Scan for the cell matching the given text and deliver its (x, y) coordinate at center. 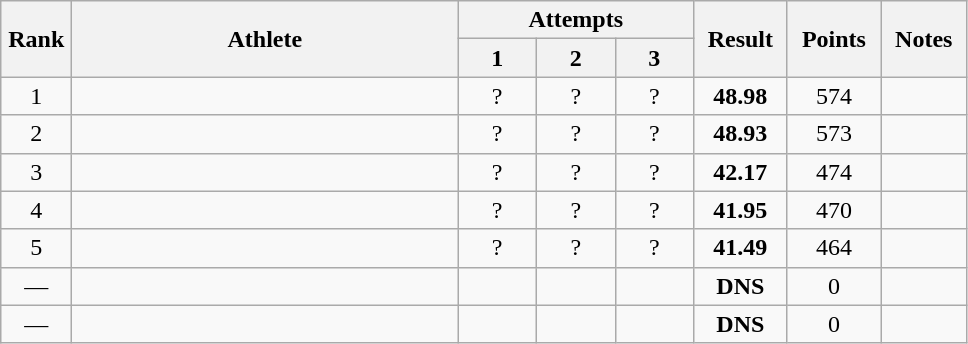
464 (834, 248)
Rank (36, 39)
5 (36, 248)
573 (834, 134)
Result (741, 39)
41.95 (741, 210)
41.49 (741, 248)
48.98 (741, 96)
4 (36, 210)
48.93 (741, 134)
Attempts (576, 20)
474 (834, 172)
Points (834, 39)
42.17 (741, 172)
Notes (924, 39)
574 (834, 96)
470 (834, 210)
Athlete (265, 39)
